From the cell containing the given text, extract its center point as [X, Y] coordinate. 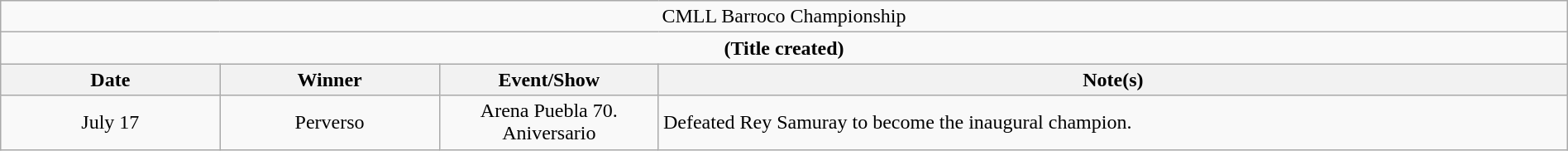
Date [111, 80]
July 17 [111, 123]
Perverso [329, 123]
Arena Puebla 70. Aniversario [549, 123]
Defeated Rey Samuray to become the inaugural champion. [1113, 123]
(Title created) [784, 48]
Winner [329, 80]
Event/Show [549, 80]
CMLL Barroco Championship [784, 17]
Note(s) [1113, 80]
